Return (x, y) of the center of cell containing provided text 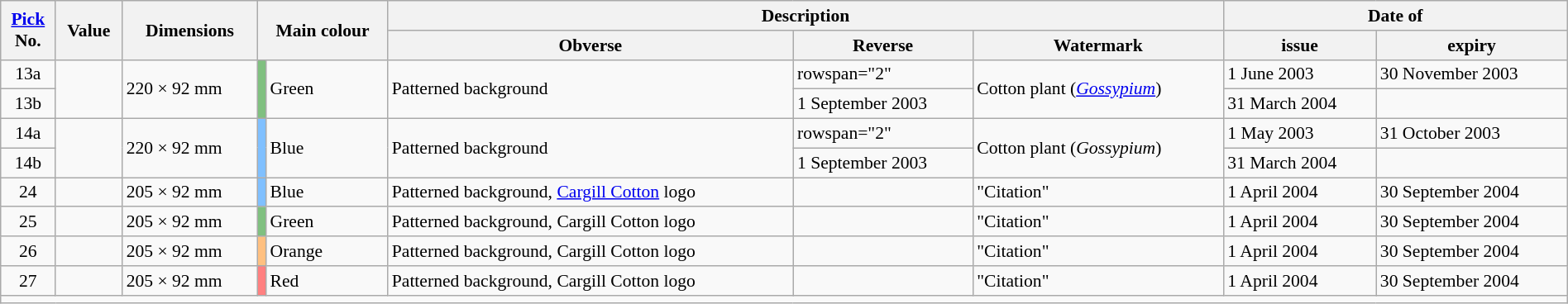
26 (28, 251)
Description (806, 16)
PickNo. (28, 30)
14a (28, 134)
27 (28, 281)
13a (28, 74)
Reverse (883, 45)
Red (326, 281)
Orange (326, 251)
13b (28, 104)
24 (28, 192)
Value (89, 30)
Date of (1395, 16)
1 June 2003 (1300, 74)
14b (28, 163)
Obverse (590, 45)
Watermark (1098, 45)
issue (1300, 45)
Dimensions (190, 30)
expiry (1472, 45)
1 May 2003 (1300, 134)
31 October 2003 (1472, 134)
25 (28, 222)
Main colour (323, 30)
30 November 2003 (1472, 74)
